Identify which cell holds the provided text, then report its [X, Y] central coordinate. 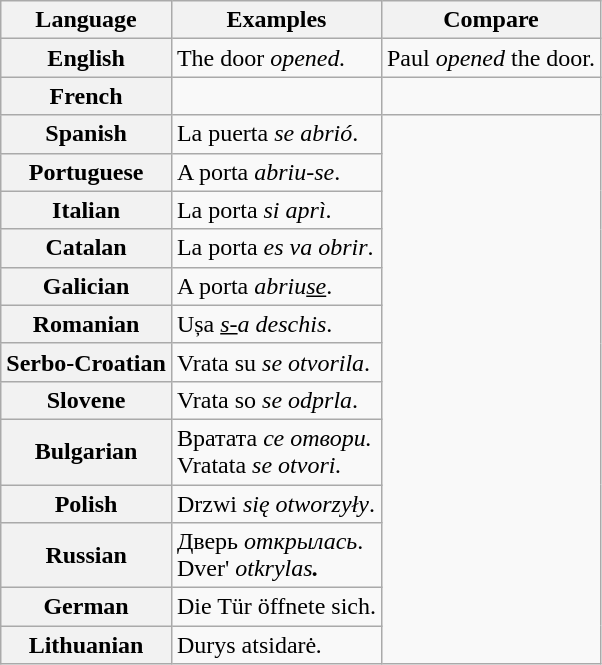
Russian [86, 556]
Paul opened the door. [490, 58]
Portuguese [86, 172]
Вратата се отвори.Vratata se otvori. [276, 452]
Durys atsidarė. [276, 645]
Ușa s-a deschis. [276, 324]
Italian [86, 210]
Die Tür öffnete sich. [276, 607]
Дверь открылась.Dver' otkrylas. [276, 556]
A porta abriuse. [276, 286]
Slovene [86, 400]
Drzwi się otworzyły. [276, 503]
Serbo-Croatian [86, 362]
Examples [276, 20]
Vrata su se otvorila. [276, 362]
Romanian [86, 324]
German [86, 607]
Spanish [86, 134]
La puerta se abrió. [276, 134]
Bulgarian [86, 452]
French [86, 96]
The door opened. [276, 58]
Galician [86, 286]
English [86, 58]
A porta abriu-se. [276, 172]
Language [86, 20]
Polish [86, 503]
Catalan [86, 248]
La porta si aprì. [276, 210]
Compare [490, 20]
Vrata so se odprla. [276, 400]
Lithuanian [86, 645]
La porta es va obrir. [276, 248]
